Pinpoint the cell where the given text exists, returning its (x, y) midpoint coordinate. 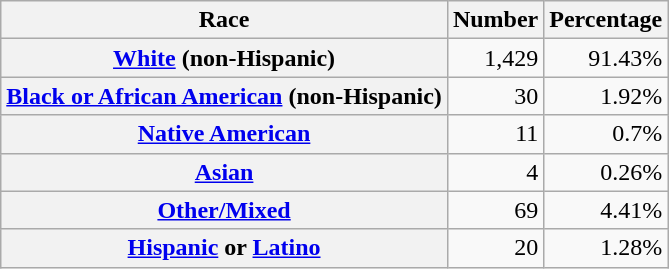
0.7% (606, 134)
1.28% (606, 248)
4.41% (606, 210)
0.26% (606, 172)
1,429 (495, 58)
20 (495, 248)
Race (224, 20)
White (non-Hispanic) (224, 58)
Number (495, 20)
30 (495, 96)
Other/Mixed (224, 210)
11 (495, 134)
91.43% (606, 58)
Black or African American (non-Hispanic) (224, 96)
1.92% (606, 96)
4 (495, 172)
Native American (224, 134)
Hispanic or Latino (224, 248)
Asian (224, 172)
69 (495, 210)
Percentage (606, 20)
